For the text-containing cell, return its midpoint in [x, y] coordinate format. 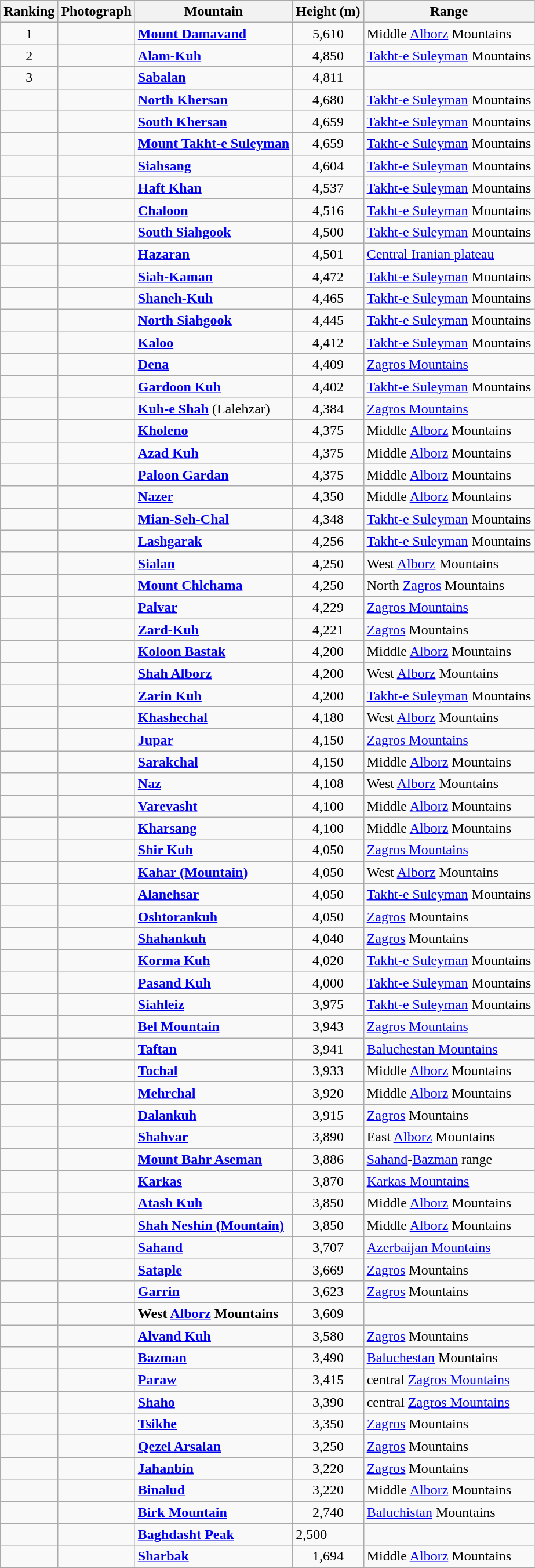
3,915 [328, 1115]
Kaloo [213, 343]
Jahanbin [213, 1468]
Height (m) [328, 12]
Chaloon [213, 210]
Siah-Kaman [213, 277]
4,412 [328, 343]
Karkas Mountains [449, 1181]
3,870 [328, 1181]
4,811 [328, 78]
Siahsang [213, 166]
Azad Kuh [213, 453]
Kharsang [213, 828]
South Khersan [213, 122]
Kahar (Mountain) [213, 872]
Central Iranian plateau [449, 254]
4,402 [328, 387]
Lashgarak [213, 541]
3,580 [328, 1335]
4,409 [328, 365]
Shahvar [213, 1137]
Mehrchal [213, 1093]
4,604 [328, 166]
4,350 [328, 497]
Sarakchal [213, 762]
Photograph [96, 12]
4,680 [328, 100]
5,610 [328, 34]
Sabalan [213, 78]
Pasand Kuh [213, 983]
Binalud [213, 1490]
Haft Khan [213, 188]
Mountain [213, 12]
Alvand Kuh [213, 1335]
North Siahgook [213, 321]
Sahand-Bazman range [449, 1159]
3,623 [328, 1291]
2,500 [328, 1534]
3,886 [328, 1159]
4,180 [328, 718]
4,445 [328, 321]
Oshtorankuh [213, 916]
Kholeno [213, 431]
Hazaran [213, 254]
Shir Kuh [213, 850]
3,669 [328, 1269]
Khashechal [213, 718]
3,933 [328, 1071]
Baluchistan Mountains [449, 1512]
Shaho [213, 1402]
4,348 [328, 519]
Bel Mountain [213, 1027]
4,256 [328, 541]
Zard-Kuh [213, 629]
North Zagros Mountains [449, 585]
3,390 [328, 1402]
Shahankuh [213, 938]
3,707 [328, 1247]
Palvar [213, 607]
3,890 [328, 1137]
Shah Alborz [213, 674]
3,943 [328, 1027]
Sharbak [213, 1556]
East Alborz Mountains [449, 1137]
3,415 [328, 1380]
Alam-Kuh [213, 56]
4,850 [328, 56]
Sahand [213, 1247]
3,350 [328, 1424]
Shah Neshin (Mountain) [213, 1225]
4,516 [328, 210]
4,501 [328, 254]
3 [29, 78]
Paraw [213, 1380]
1 [29, 34]
Birk Mountain [213, 1512]
4,020 [328, 960]
Jupar [213, 740]
Alanehsar [213, 894]
Korma Kuh [213, 960]
South Siahgook [213, 232]
North Khersan [213, 100]
4,221 [328, 629]
Tsikhe [213, 1424]
4,537 [328, 188]
Bazman [213, 1358]
Kuh-e Shah (Lalehzar) [213, 409]
3,975 [328, 1005]
3,250 [328, 1446]
3,490 [328, 1358]
Garrin [213, 1291]
Azerbaijan Mountains [449, 1247]
Sialan [213, 563]
Range [449, 12]
Siahleiz [213, 1005]
Sataple [213, 1269]
Qezel Arsalan [213, 1446]
Varevasht [213, 806]
Karkas [213, 1181]
Shaneh-Kuh [213, 299]
Mian-Seh-Chal [213, 519]
2,740 [328, 1512]
2 [29, 56]
4,472 [328, 277]
Paloon Gardan [213, 475]
Mount Damavand [213, 34]
1,694 [328, 1556]
Koloon Bastak [213, 652]
4,500 [328, 232]
Gardoon Kuh [213, 387]
4,229 [328, 607]
4,040 [328, 938]
3,941 [328, 1049]
Mount Bahr Aseman [213, 1159]
4,000 [328, 983]
Atash Kuh [213, 1203]
Ranking [29, 12]
Mount Chlchama [213, 585]
4,108 [328, 784]
Baghdasht Peak [213, 1534]
Nazer [213, 497]
3,609 [328, 1313]
Naz [213, 784]
3,920 [328, 1093]
4,465 [328, 299]
Dena [213, 365]
Zarin Kuh [213, 696]
Dalankuh [213, 1115]
4,384 [328, 409]
Taftan [213, 1049]
Mount Takht-e Suleyman [213, 144]
Tochal [213, 1071]
